Find where the given text appears and provide that cell's center as (X, Y) coordinate. 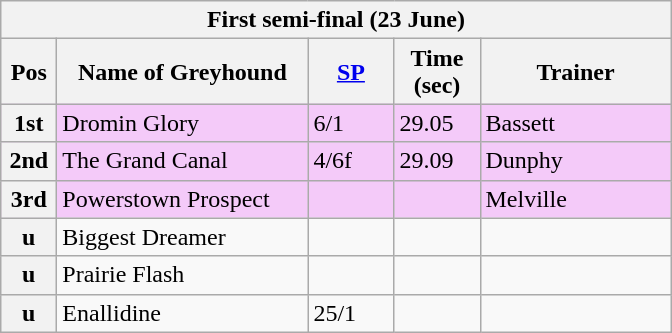
Time (sec) (437, 72)
4/6f (351, 161)
29.09 (437, 161)
2nd (29, 161)
SP (351, 72)
25/1 (351, 313)
Biggest Dreamer (182, 237)
Powerstown Prospect (182, 199)
The Grand Canal (182, 161)
29.05 (437, 123)
Pos (29, 72)
1st (29, 123)
Name of Greyhound (182, 72)
6/1 (351, 123)
3rd (29, 199)
Bassett (576, 123)
Dunphy (576, 161)
Enallidine (182, 313)
Dromin Glory (182, 123)
Melville (576, 199)
Trainer (576, 72)
First semi-final (23 June) (336, 20)
Prairie Flash (182, 275)
